Search for the cell housing the specified text and yield its [X, Y] center coordinate. 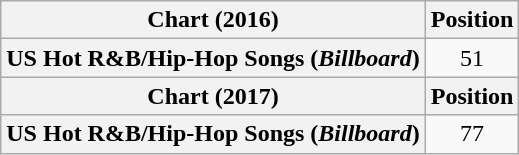
Chart (2017) [213, 96]
77 [472, 134]
Chart (2016) [213, 20]
51 [472, 58]
